Return the (X, Y) coordinate for the center point of the cell that contains the specified text.  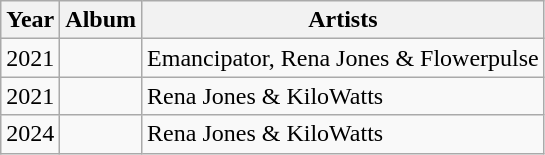
Year (30, 20)
2024 (30, 134)
Emancipator, Rena Jones & Flowerpulse (344, 58)
Artists (344, 20)
Album (101, 20)
